For the text-containing cell, return its midpoint in [X, Y] coordinate format. 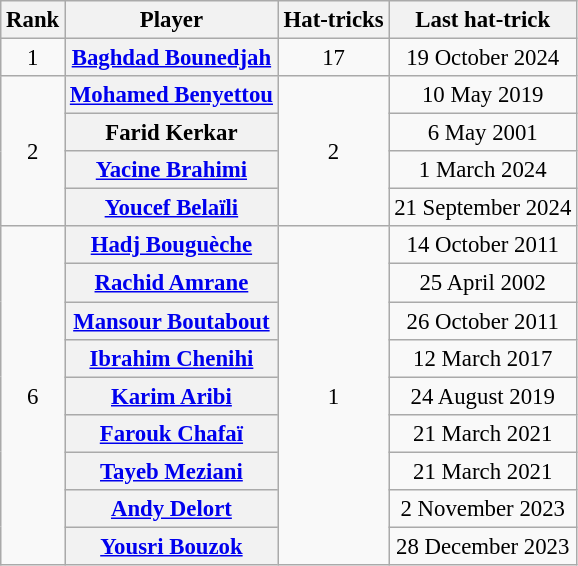
17 [334, 58]
1 March 2024 [483, 170]
28 December 2023 [483, 546]
14 October 2011 [483, 245]
Mohamed Benyettou [172, 95]
Ibrahim Chenihi [172, 358]
Farouk Chafaï [172, 433]
26 October 2011 [483, 321]
Baghdad Bounedjah [172, 58]
Hadj Bouguèche [172, 245]
10 May 2019 [483, 95]
Karim Aribi [172, 396]
21 September 2024 [483, 208]
6 May 2001 [483, 133]
Last hat-trick [483, 20]
6 [33, 395]
Rachid Amrane [172, 283]
Player [172, 20]
25 April 2002 [483, 283]
Farid Kerkar [172, 133]
2 November 2023 [483, 509]
Yacine Brahimi [172, 170]
12 March 2017 [483, 358]
Andy Delort [172, 509]
Tayeb Meziani [172, 471]
24 August 2019 [483, 396]
Hat-tricks [334, 20]
Yousri Bouzok [172, 546]
19 October 2024 [483, 58]
Mansour Boutabout [172, 321]
Rank [33, 20]
Youcef Belaïli [172, 208]
